For the text-containing cell, return its midpoint in (x, y) coordinate format. 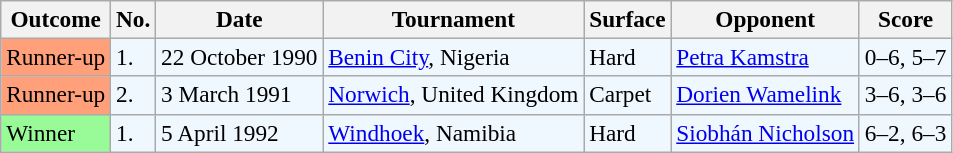
Carpet (628, 95)
Siobhán Nicholson (766, 133)
0–6, 5–7 (905, 57)
Petra Kamstra (766, 57)
Winner (56, 133)
Date (240, 19)
Surface (628, 19)
3 March 1991 (240, 95)
2. (134, 95)
Tournament (454, 19)
No. (134, 19)
Benin City, Nigeria (454, 57)
Norwich, United Kingdom (454, 95)
Outcome (56, 19)
Dorien Wamelink (766, 95)
Windhoek, Namibia (454, 133)
Score (905, 19)
5 April 1992 (240, 133)
3–6, 3–6 (905, 95)
Opponent (766, 19)
22 October 1990 (240, 57)
6–2, 6–3 (905, 133)
